Scan for the cell matching the given text and deliver its (X, Y) coordinate at center. 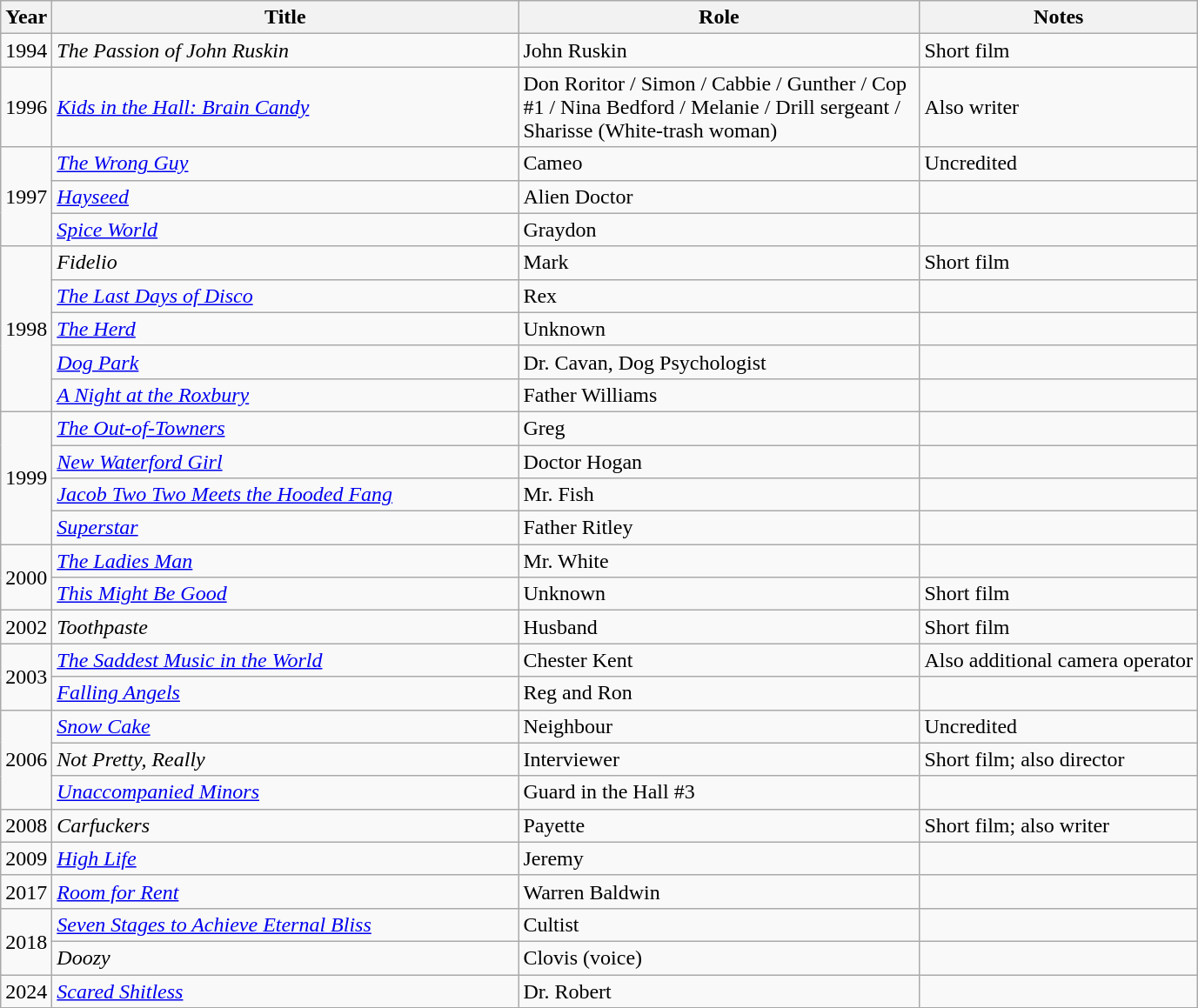
Graydon (719, 230)
Cameo (719, 164)
2017 (26, 891)
1998 (26, 329)
2008 (26, 825)
Doctor Hogan (719, 462)
Short film; also writer (1059, 825)
The Wrong Guy (285, 164)
Neighbour (719, 726)
Also writer (1059, 107)
Guard in the Hall #3 (719, 792)
The Passion of John Ruskin (285, 50)
Year (26, 17)
1999 (26, 477)
Reg and Ron (719, 693)
Greg (719, 428)
Hayseed (285, 197)
Don Roritor / Simon / Cabbie / Gunther / Cop #1 / Nina Bedford / Melanie / Drill sergeant / Sharisse (White-trash woman) (719, 107)
Not Pretty, Really (285, 759)
Cultist (719, 925)
2006 (26, 759)
Toothpaste (285, 627)
Dr. Robert (719, 991)
Falling Angels (285, 693)
Husband (719, 627)
2000 (26, 577)
Interviewer (719, 759)
Warren Baldwin (719, 891)
Mr. White (719, 561)
Clovis (voice) (719, 958)
Chester Kent (719, 660)
Jacob Two Two Meets the Hooded Fang (285, 495)
1996 (26, 107)
Jeremy (719, 858)
1997 (26, 197)
Mr. Fish (719, 495)
Room for Rent (285, 891)
The Last Days of Disco (285, 296)
The Out-of-Towners (285, 428)
A Night at the Roxbury (285, 395)
This Might Be Good (285, 594)
1994 (26, 50)
Alien Doctor (719, 197)
Kids in the Hall: Brain Candy (285, 107)
High Life (285, 858)
Superstar (285, 528)
Also additional camera operator (1059, 660)
Short film; also director (1059, 759)
John Ruskin (719, 50)
Scared Shitless (285, 991)
Seven Stages to Achieve Eternal Bliss (285, 925)
Doozy (285, 958)
2009 (26, 858)
Payette (719, 825)
Title (285, 17)
Snow Cake (285, 726)
Spice World (285, 230)
2018 (26, 941)
New Waterford Girl (285, 462)
2002 (26, 627)
The Saddest Music in the World (285, 660)
The Herd (285, 329)
Mark (719, 263)
Dr. Cavan, Dog Psychologist (719, 362)
2003 (26, 677)
2024 (26, 991)
Fidelio (285, 263)
Notes (1059, 17)
Carfuckers (285, 825)
Father Williams (719, 395)
The Ladies Man (285, 561)
Rex (719, 296)
Dog Park (285, 362)
Unaccompanied Minors (285, 792)
Father Ritley (719, 528)
Role (719, 17)
